Provide the (X, Y) coordinate of the cell's center where the given text is located.  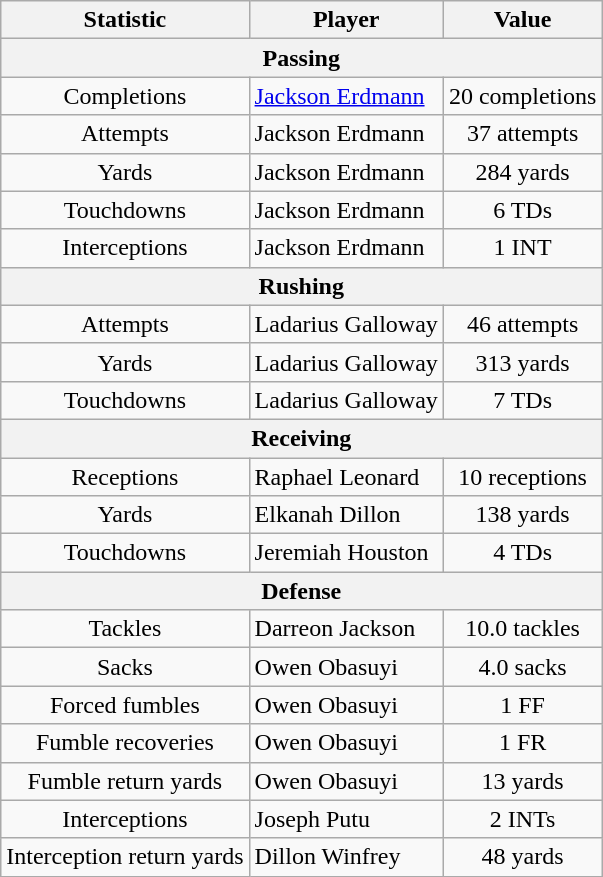
46 attempts (522, 324)
Receptions (125, 477)
Completions (125, 96)
Receiving (302, 438)
Darreon Jackson (346, 629)
Raphael Leonard (346, 477)
Interception return yards (125, 857)
1 FF (522, 705)
Joseph Putu (346, 819)
10.0 tackles (522, 629)
Value (522, 20)
Dillon Winfrey (346, 857)
Defense (302, 591)
4 TDs (522, 553)
2 INTs (522, 819)
1 FR (522, 743)
13 yards (522, 781)
37 attempts (522, 134)
Jeremiah Houston (346, 553)
6 TDs (522, 210)
Fumble recoveries (125, 743)
10 receptions (522, 477)
Statistic (125, 20)
Sacks (125, 667)
313 yards (522, 362)
20 completions (522, 96)
Fumble return yards (125, 781)
7 TDs (522, 400)
Passing (302, 58)
Player (346, 20)
4.0 sacks (522, 667)
Rushing (302, 286)
138 yards (522, 515)
Forced fumbles (125, 705)
Elkanah Dillon (346, 515)
284 yards (522, 172)
48 yards (522, 857)
1 INT (522, 248)
Tackles (125, 629)
